Provide the [x, y] coordinate of the cell's center where the given text is located.  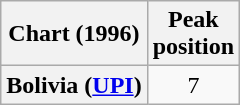
Bolivia (UPI) [74, 85]
Peakposition [193, 34]
Chart (1996) [74, 34]
7 [193, 85]
